Return [x, y] of the center of cell containing provided text 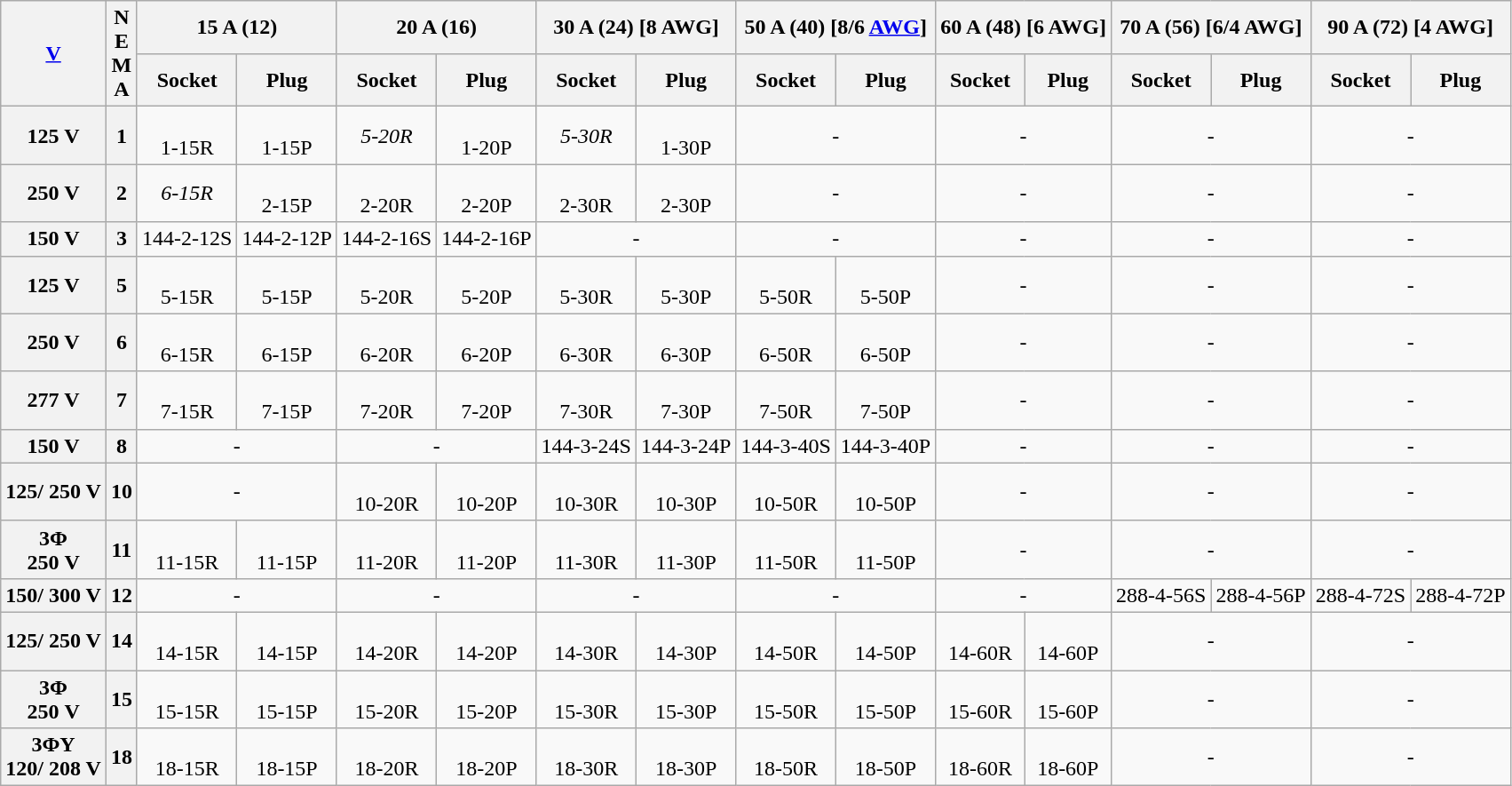
14 [121, 641]
11 [121, 549]
7-15R [186, 400]
2-20P [487, 194]
14-30R [586, 641]
10-30R [586, 492]
12 [121, 595]
15-30P [685, 698]
144-2-16P [487, 239]
20 A (16) [437, 28]
277 V [53, 400]
2 [121, 194]
5 [121, 284]
15 A (12) [236, 28]
6-30P [685, 343]
8 [121, 446]
11-15P [287, 549]
18 [121, 757]
6 [121, 343]
5-15R [186, 284]
18-60P [1067, 757]
2-20R [386, 194]
144-2-16S [386, 239]
6-15P [287, 343]
15-60R [980, 698]
15-15R [186, 698]
5-50R [786, 284]
5-30P [685, 284]
144-3-24P [685, 446]
15-50P [885, 698]
7-20R [386, 400]
18-15P [287, 757]
14-50P [885, 641]
144-3-40P [885, 446]
144-3-40S [786, 446]
7-20P [487, 400]
7-50P [885, 400]
6-20P [487, 343]
11-15R [186, 549]
7-30P [685, 400]
18-20P [487, 757]
2-30R [586, 194]
50 A (40) [8/6 AWG] [836, 28]
144-2-12P [287, 239]
7-15P [287, 400]
5-50P [885, 284]
18-60R [980, 757]
7 [121, 400]
288-4-56S [1160, 595]
15-20P [487, 698]
2-30P [685, 194]
10-20P [487, 492]
NEMA [121, 53]
18-30P [685, 757]
6-50P [885, 343]
15-30R [586, 698]
18-20R [386, 757]
14-30P [685, 641]
1 [121, 135]
2-15P [287, 194]
1-15P [287, 135]
288-4-56P [1261, 595]
11-20P [487, 549]
1-20P [487, 135]
60 A (48) [6 AWG] [1024, 28]
150/ 300 V [53, 595]
18-30R [586, 757]
V [53, 53]
14-60P [1067, 641]
15-15P [287, 698]
15-50R [786, 698]
14-60R [980, 641]
1-30P [685, 135]
15-20R [386, 698]
6-30R [586, 343]
10-50R [786, 492]
6-50R [786, 343]
90 A (72) [4 AWG] [1410, 28]
11-20R [386, 549]
70 A (56) [6/4 AWG] [1211, 28]
6-20R [386, 343]
11-50P [885, 549]
10-30P [685, 492]
11-30P [685, 549]
14-15R [186, 641]
18-15R [186, 757]
5-20P [487, 284]
30 A (24) [8 AWG] [636, 28]
14-15P [287, 641]
288-4-72P [1461, 595]
144-3-24S [586, 446]
3ΦY120/ 208 V [53, 757]
7-30R [586, 400]
10-20R [386, 492]
10-50P [885, 492]
14-20R [386, 641]
3 [121, 239]
144-2-12S [186, 239]
11-50R [786, 549]
18-50P [885, 757]
15-60P [1067, 698]
288-4-72S [1360, 595]
5-15P [287, 284]
11-30R [586, 549]
15 [121, 698]
14-50R [786, 641]
14-20P [487, 641]
7-50R [786, 400]
1-15R [186, 135]
10 [121, 492]
18-50R [786, 757]
